Return the [x, y] coordinate for the center point of the cell that contains the specified text.  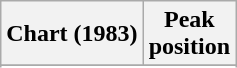
Peakposition [189, 34]
Chart (1983) [72, 34]
